Search for the cell housing the specified text and yield its (x, y) center coordinate. 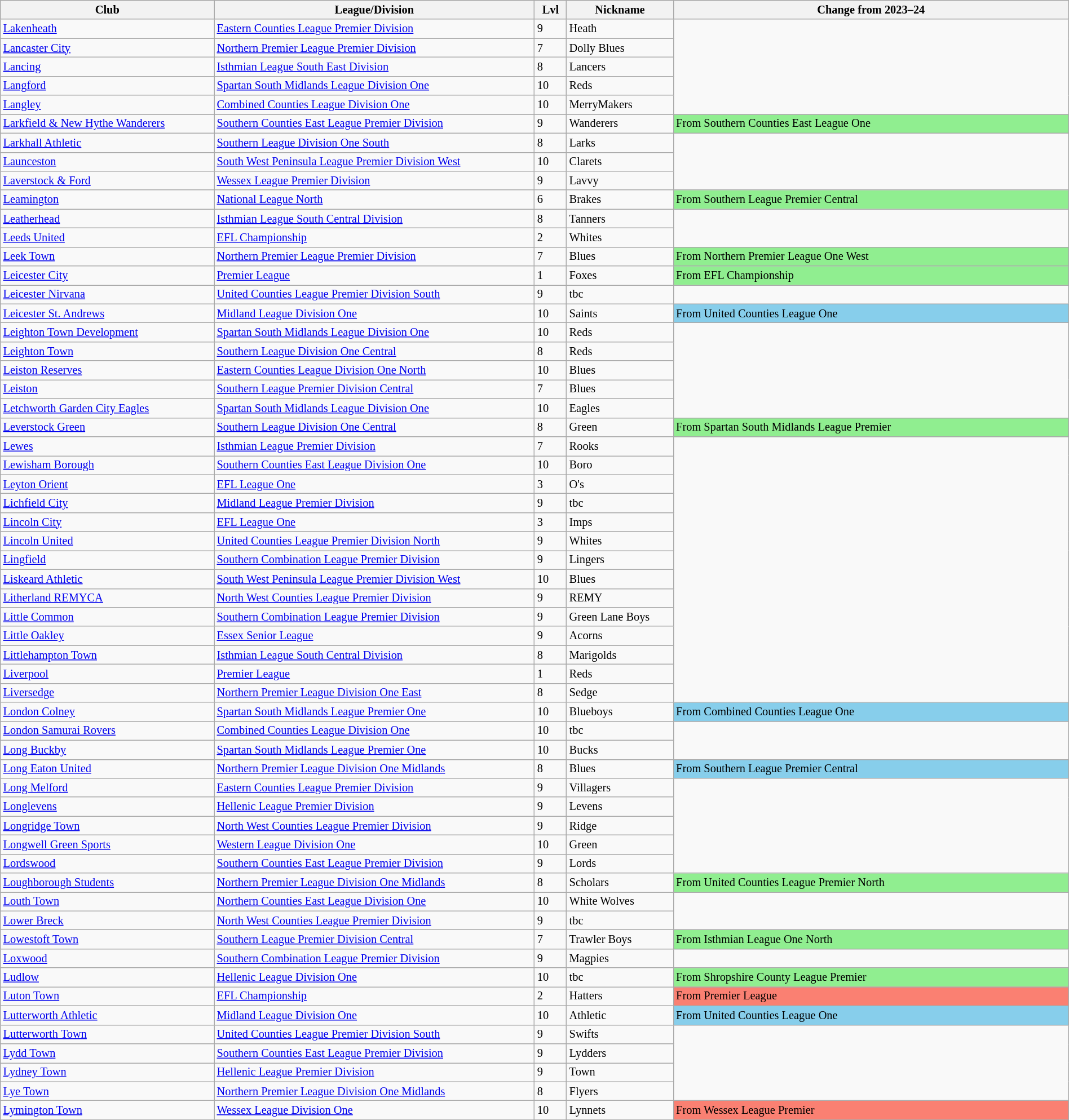
Larkhall Athletic (107, 143)
Flyers (620, 1091)
Sedge (620, 693)
From United Counties League Premier North (871, 883)
Nickname (620, 10)
Little Oakley (107, 636)
Lydney Town (107, 1072)
Littlehampton Town (107, 655)
Lynnets (620, 1110)
League/Division (374, 10)
Saints (620, 313)
Loughborough Students (107, 883)
Langford (107, 86)
Liskeard Athletic (107, 579)
Lincoln United (107, 541)
Northern Premier League Division One East (374, 693)
Long Melford (107, 787)
Lingfield (107, 560)
London Colney (107, 712)
Lancers (620, 67)
Marigolds (620, 655)
Leyton Orient (107, 484)
From Isthmian League One North (871, 940)
Leicester City (107, 276)
Larks (620, 143)
Imps (620, 522)
Luton Town (107, 996)
From Combined Counties League One (871, 712)
Long Eaton United (107, 769)
Lancaster City (107, 48)
Lavvy (620, 180)
Southern Counties East League Division One (374, 465)
Wessex League Division One (374, 1110)
Blueboys (620, 712)
Lydd Town (107, 1053)
Northern Counties East League Division One (374, 901)
Athletic (620, 1015)
Scholars (620, 883)
Louth Town (107, 901)
Swifts (620, 1034)
Boro (620, 465)
Midland League Premier Division (374, 503)
From Northern Premier League One West (871, 256)
Green Lane Boys (620, 617)
Lewisham Borough (107, 465)
Leiston Reserves (107, 370)
Eastern Counties League Division One North (374, 370)
Tanners (620, 219)
Acorns (620, 636)
Lydders (620, 1053)
Hellenic League Division One (374, 977)
Lvl (550, 10)
Lordswood (107, 864)
Trawler Boys (620, 940)
Leverstock Green (107, 427)
Larkfield & New Hythe Wanderers (107, 123)
Lymington Town (107, 1110)
MerryMakers (620, 105)
Heath (620, 29)
Leamington (107, 200)
Town (620, 1072)
Lower Breck (107, 920)
London Samurai Rovers (107, 731)
Longwell Green Sports (107, 844)
Lords (620, 864)
Brakes (620, 200)
Liverpool (107, 674)
REMY (620, 598)
Essex Senior League (374, 636)
Lingers (620, 560)
From Shropshire County League Premier (871, 977)
Leatherhead (107, 219)
Foxes (620, 276)
Leicester Nirvana (107, 294)
Leek Town (107, 256)
Langley (107, 105)
Isthmian League Premier Division (374, 446)
From Southern Counties East League One (871, 123)
Southern League Division One South (374, 143)
Lowestoft Town (107, 940)
Longlevens (107, 807)
Lutterworth Athletic (107, 1015)
Western League Division One (374, 844)
Club (107, 10)
Lichfield City (107, 503)
Leicester St. Andrews (107, 313)
Lincoln City (107, 522)
Leiston (107, 389)
Change from 2023–24 (871, 10)
Litherland REMYCA (107, 598)
National League North (374, 200)
Lewes (107, 446)
From EFL Championship (871, 276)
Bucks (620, 750)
Liversedge (107, 693)
Clarets (620, 162)
United Counties League Premier Division North (374, 541)
From Wessex League Premier (871, 1110)
From Spartan South Midlands League Premier (871, 427)
Eagles (620, 408)
Little Common (107, 617)
Levens (620, 807)
From Premier League (871, 996)
Wanderers (620, 123)
O's (620, 484)
Loxwood (107, 958)
6 (550, 200)
Laverstock & Ford (107, 180)
Hatters (620, 996)
Letchworth Garden City Eagles (107, 408)
Launceston (107, 162)
Lakenheath (107, 29)
Rooks (620, 446)
Lutterworth Town (107, 1034)
White Wolves (620, 901)
Long Buckby (107, 750)
Ludlow (107, 977)
Wessex League Premier Division (374, 180)
Magpies (620, 958)
Leighton Town Development (107, 332)
Dolly Blues (620, 48)
Villagers (620, 787)
Lye Town (107, 1091)
Lancing (107, 67)
Ridge (620, 826)
Isthmian League South East Division (374, 67)
Longridge Town (107, 826)
Leighton Town (107, 351)
Leeds United (107, 237)
